Determine the (x, y) coordinate at the center of the cell enclosing the given text.  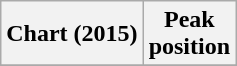
Peakposition (189, 34)
Chart (2015) (72, 34)
